Pinpoint the cell where the given text exists, returning its (X, Y) midpoint coordinate. 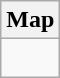
Map (30, 20)
